Pinpoint the cell where the given text exists, returning its [X, Y] midpoint coordinate. 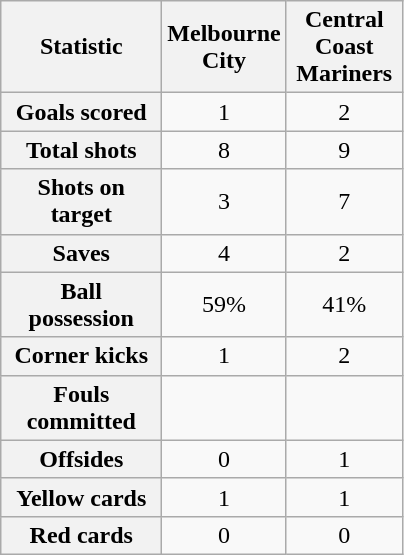
Ball possession [82, 304]
59% [224, 304]
7 [344, 202]
Total shots [82, 150]
Corner kicks [82, 356]
Melbourne City [224, 47]
Shots on target [82, 202]
3 [224, 202]
Yellow cards [82, 497]
Statistic [82, 47]
9 [344, 150]
Central Coast Mariners [344, 47]
Offsides [82, 459]
4 [224, 253]
Red cards [82, 535]
8 [224, 150]
Goals scored [82, 112]
Saves [82, 253]
Fouls committed [82, 408]
41% [344, 304]
